Search for the cell housing the specified text and yield its [x, y] center coordinate. 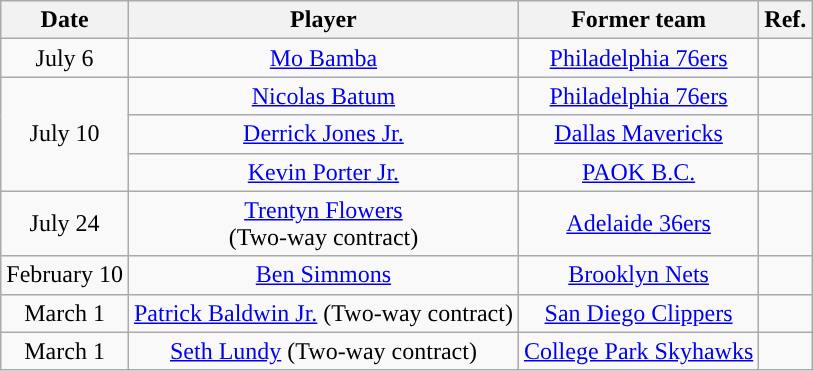
College Park Skyhawks [638, 351]
Mo Bamba [323, 58]
PAOK B.C. [638, 172]
Ref. [786, 20]
Former team [638, 20]
July 10 [65, 134]
Patrick Baldwin Jr. (Two-way contract) [323, 313]
July 24 [65, 224]
Kevin Porter Jr. [323, 172]
February 10 [65, 275]
Derrick Jones Jr. [323, 134]
Dallas Mavericks [638, 134]
Ben Simmons [323, 275]
Adelaide 36ers [638, 224]
Nicolas Batum [323, 96]
Brooklyn Nets [638, 275]
Date [65, 20]
July 6 [65, 58]
Trentyn Flowers(Two-way contract) [323, 224]
Player [323, 20]
San Diego Clippers [638, 313]
Seth Lundy (Two-way contract) [323, 351]
